Determine the [X, Y] coordinate at the center of the cell enclosing the given text.  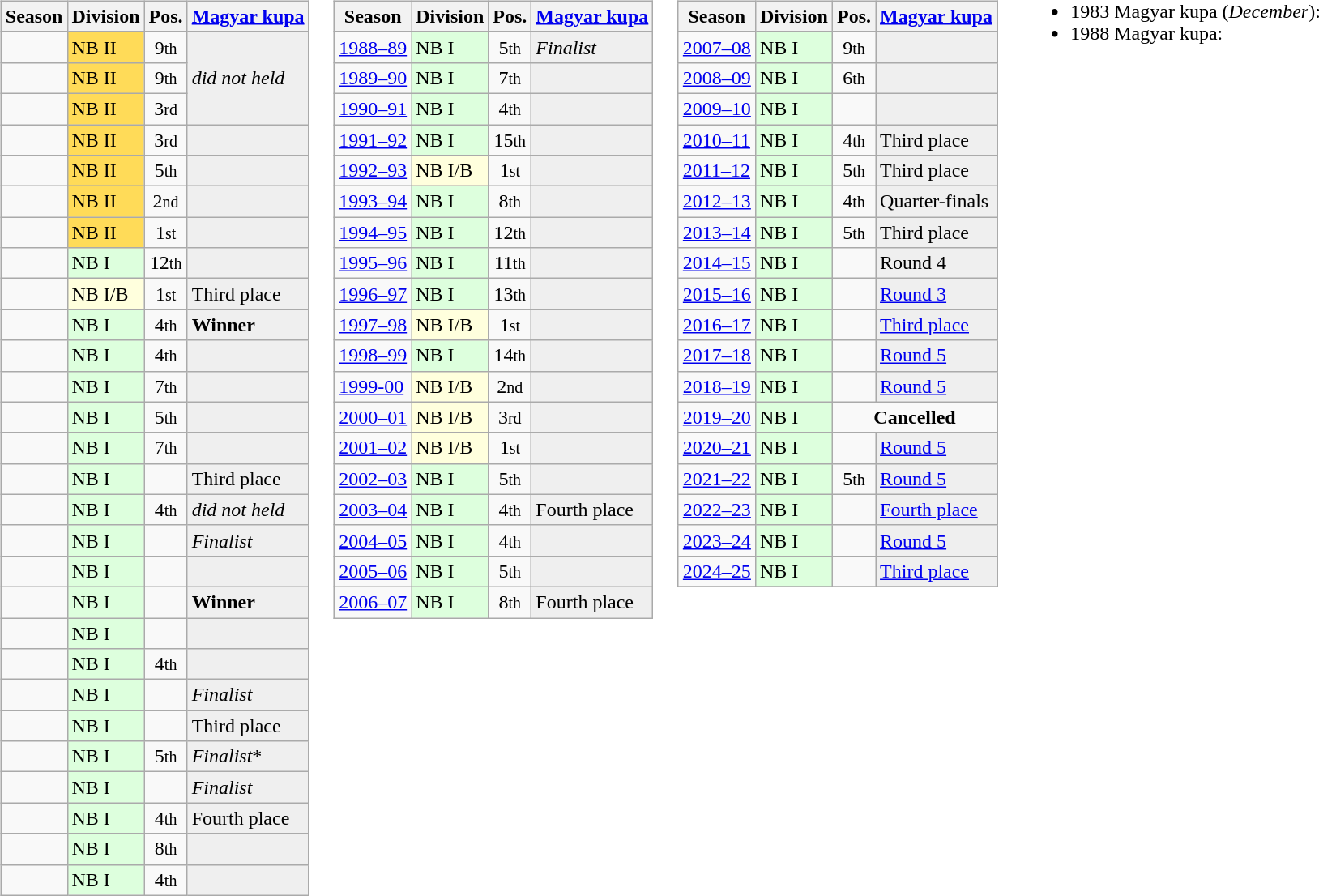
2024–25 [716, 571]
2011–12 [716, 171]
1990–91 [373, 109]
2017–18 [716, 356]
2018–19 [716, 386]
14th [510, 356]
1992–93 [373, 171]
1997–98 [373, 325]
2012–13 [716, 202]
2014–15 [716, 263]
1991–92 [373, 140]
2007–08 [716, 47]
2020–21 [716, 448]
11th [510, 263]
2005–06 [373, 571]
13th [510, 294]
2008–09 [716, 78]
1998–99 [373, 356]
2021–22 [716, 479]
2015–16 [716, 294]
1996–97 [373, 294]
6th [854, 78]
Finalist* [248, 757]
2023–24 [716, 540]
15th [510, 140]
1988–89 [373, 47]
2001–02 [373, 448]
2022–23 [716, 510]
2009–10 [716, 109]
2019–20 [716, 417]
1989–90 [373, 78]
2003–04 [373, 510]
1993–94 [373, 202]
2013–14 [716, 233]
2010–11 [716, 140]
Round 4 [937, 263]
Cancelled [914, 417]
1994–95 [373, 233]
Quarter-finals [937, 202]
2000–01 [373, 417]
Round 3 [937, 294]
1999-00 [373, 386]
2004–05 [373, 540]
1995–96 [373, 263]
2006–07 [373, 602]
2016–17 [716, 325]
2002–03 [373, 479]
